Pinpoint the cell where the given text exists, returning its (x, y) midpoint coordinate. 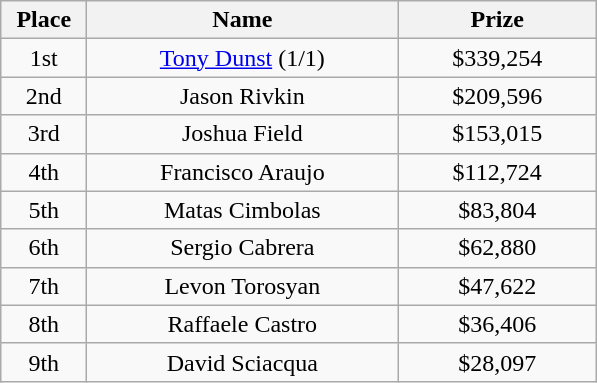
$47,622 (498, 286)
Tony Dunst (1/1) (242, 58)
9th (44, 362)
Place (44, 20)
Prize (498, 20)
Joshua Field (242, 134)
David Sciacqua (242, 362)
$36,406 (498, 324)
Sergio Cabrera (242, 248)
$153,015 (498, 134)
$209,596 (498, 96)
3rd (44, 134)
6th (44, 248)
$339,254 (498, 58)
Name (242, 20)
$112,724 (498, 172)
$62,880 (498, 248)
Levon Torosyan (242, 286)
Raffaele Castro (242, 324)
Francisco Araujo (242, 172)
Jason Rivkin (242, 96)
$28,097 (498, 362)
2nd (44, 96)
$83,804 (498, 210)
7th (44, 286)
Matas Cimbolas (242, 210)
1st (44, 58)
4th (44, 172)
5th (44, 210)
8th (44, 324)
